Identify which cell holds the provided text, then report its [x, y] central coordinate. 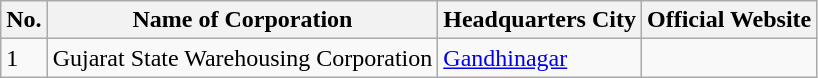
Gujarat State Warehousing Corporation [242, 58]
Headquarters City [540, 20]
1 [24, 58]
Official Website [728, 20]
Gandhinagar [540, 58]
No. [24, 20]
Name of Corporation [242, 20]
